Return [X, Y] of the center of cell containing provided text 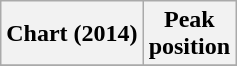
Peakposition [189, 34]
Chart (2014) [72, 34]
